For the text-containing cell, return its midpoint in [x, y] coordinate format. 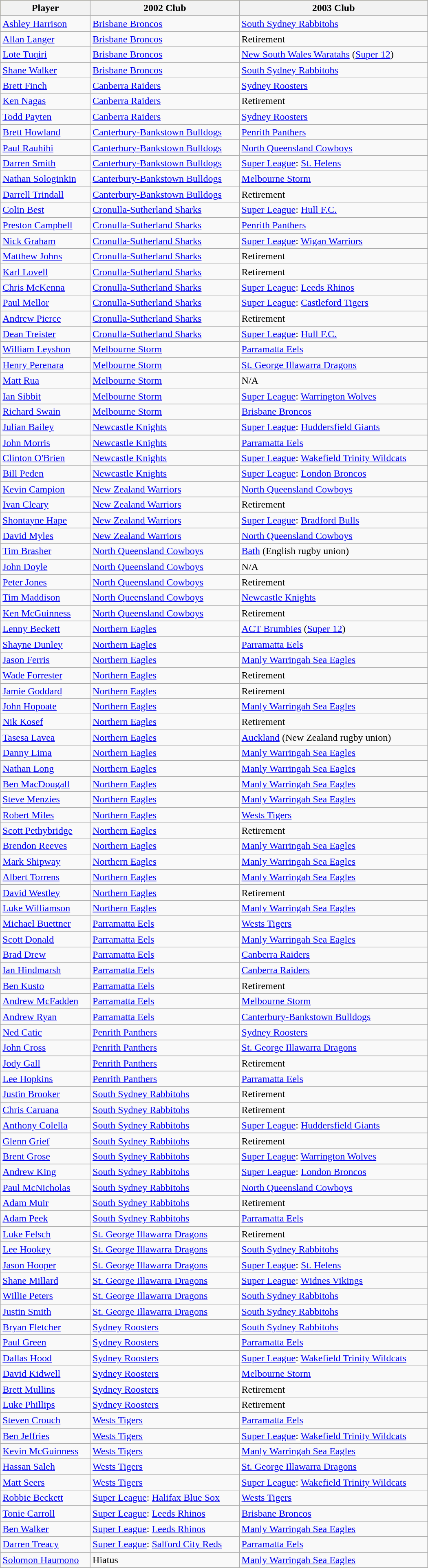
Nathan Long [46, 769]
Tonie Carroll [46, 1513]
Scott Pethybridge [46, 830]
Matthew Johns [46, 256]
Lote Tuqiri [46, 55]
Anthony Colella [46, 1125]
Wade Forrester [46, 675]
Chris McKenna [46, 287]
Tim Maddison [46, 598]
Nick Graham [46, 241]
2002 Club [165, 8]
Steve Menzies [46, 799]
Darrell Trindall [46, 194]
Justin Smith [46, 1312]
Jody Gall [46, 1063]
Scott Donald [46, 939]
Dean Treister [46, 334]
Nik Kosef [46, 722]
Justin Brooker [46, 1094]
Luke Phillips [46, 1405]
Paul Rauhihi [46, 148]
Lee Hopkins [46, 1079]
Paul Mellor [46, 303]
Tasesa Lavea [46, 738]
Henry Perenara [46, 365]
Todd Payten [46, 117]
Allan Langer [46, 39]
Brad Drew [46, 955]
John Morris [46, 442]
Colin Best [46, 210]
ACT Brumbies (Super 12) [333, 629]
Super League: Wigan Warriors [333, 241]
2003 Club [333, 8]
Andrew King [46, 1172]
Ben Jeffries [46, 1435]
William Leyshon [46, 349]
Auckland (New Zealand rugby union) [333, 738]
Hassan Saleh [46, 1467]
Ken McGuinness [46, 613]
Julian Bailey [46, 427]
Matt Rua [46, 380]
Shontayne Hape [46, 520]
Ben Walker [46, 1529]
Bath (English rugby union) [333, 551]
Bryan Fletcher [46, 1327]
Preston Campbell [46, 225]
Matt Seers [46, 1482]
Luke Felsch [46, 1234]
Brent Grose [46, 1156]
Bill Peden [46, 474]
Steven Crouch [46, 1420]
Jason Hooper [46, 1265]
Ben MacDougall [46, 784]
Brett Mullins [46, 1389]
Brendon Reeves [46, 846]
John Doyle [46, 567]
Darren Smith [46, 163]
David Westley [46, 892]
David Kidwell [46, 1374]
Clinton O'Brien [46, 458]
Brett Howland [46, 132]
Robert Miles [46, 815]
Tim Brasher [46, 551]
Brett Finch [46, 86]
Danny Lima [46, 753]
David Myles [46, 536]
Michael Buettner [46, 923]
Ashley Harrison [46, 24]
Glenn Grief [46, 1141]
Shane Walker [46, 70]
Shane Millard [46, 1281]
Ivan Cleary [46, 505]
John Cross [46, 1048]
Darren Treacy [46, 1544]
Super League: Bradford Bulls [333, 520]
John Hopoate [46, 707]
Chris Caruana [46, 1110]
Richard Swain [46, 411]
Mark Shipway [46, 861]
Solomon Haumono [46, 1560]
Robbie Beckett [46, 1498]
Lee Hookey [46, 1250]
Andrew Pierce [46, 318]
Shayne Dunley [46, 644]
Super League: Widnes Vikings [333, 1281]
Dallas Hood [46, 1358]
Willie Peters [46, 1296]
Ken Nagas [46, 101]
Albert Torrens [46, 877]
Super League: Castleford Tigers [333, 303]
Super League: Halifax Blue Sox [165, 1498]
Ian Hindmarsh [46, 970]
Adam Peek [46, 1219]
Kevin McGuinness [46, 1451]
Player [46, 8]
Luke Williamson [46, 908]
Paul Green [46, 1343]
Lenny Beckett [46, 629]
Paul McNicholas [46, 1188]
Ian Sibbit [46, 396]
Nathan Sologinkin [46, 179]
New South Wales Waratahs (Super 12) [333, 55]
Andrew McFadden [46, 1001]
Peter Jones [46, 582]
Hiatus [165, 1560]
Ben Kusto [46, 986]
Andrew Ryan [46, 1017]
Adam Muir [46, 1203]
Jamie Goddard [46, 691]
Super League: Salford City Reds [165, 1544]
Kevin Campion [46, 489]
Jason Ferris [46, 660]
Karl Lovell [46, 272]
Ned Catic [46, 1032]
